Identify which cell holds the provided text, then report its (x, y) central coordinate. 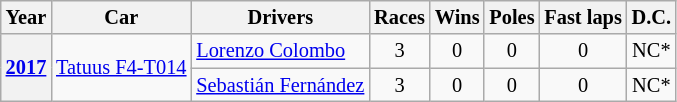
Poles (512, 17)
Lorenzo Colombo (280, 51)
Tatuus F4-T014 (121, 68)
D.C. (652, 17)
2017 (26, 68)
Wins (458, 17)
Drivers (280, 17)
Sebastián Fernández (280, 85)
Fast laps (582, 17)
Car (121, 17)
Year (26, 17)
Races (400, 17)
